Return the [x, y] coordinate for the center point of the cell that contains the specified text.  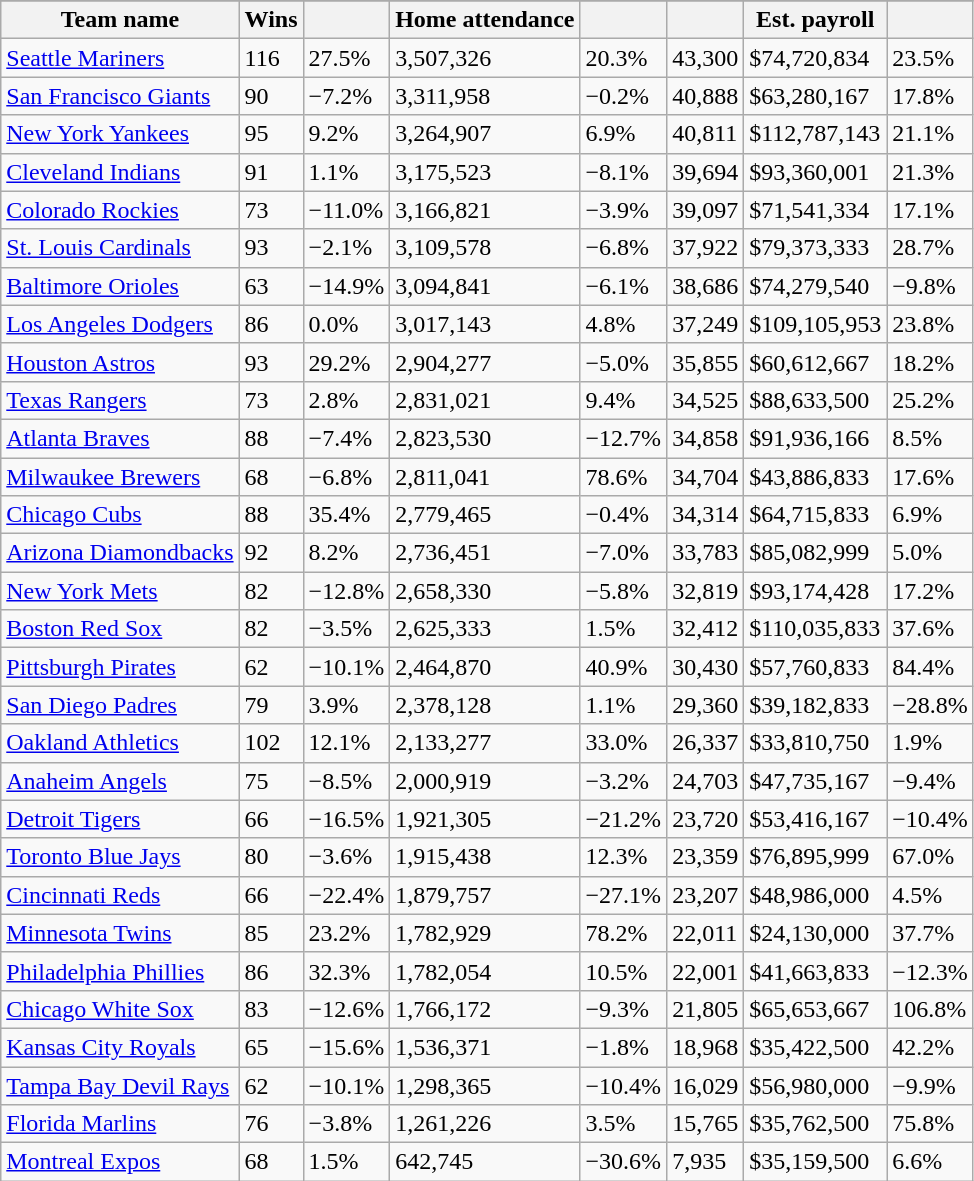
21,805 [706, 1009]
67.0% [930, 857]
3.9% [346, 705]
92 [271, 553]
7,935 [706, 1162]
Colorado Rockies [120, 210]
Tampa Bay Devil Rays [120, 1085]
$93,360,001 [816, 172]
40.9% [624, 667]
−16.5% [346, 819]
Est. payroll [816, 20]
2,779,465 [485, 515]
2,811,041 [485, 477]
34,704 [706, 477]
Cleveland Indians [120, 172]
$110,035,833 [816, 629]
Pittsburgh Pirates [120, 667]
San Francisco Giants [120, 96]
$47,735,167 [816, 781]
−3.9% [624, 210]
Florida Marlins [120, 1124]
−0.4% [624, 515]
27.5% [346, 58]
−7.4% [346, 438]
42.2% [930, 1047]
Oakland Athletics [120, 743]
33,783 [706, 553]
24,703 [706, 781]
−6.1% [624, 286]
34,314 [706, 515]
37,922 [706, 248]
Chicago White Sox [120, 1009]
$35,762,500 [816, 1124]
17.1% [930, 210]
91 [271, 172]
Chicago Cubs [120, 515]
43,300 [706, 58]
32,819 [706, 591]
23,207 [706, 895]
18,968 [706, 1047]
6.6% [930, 1162]
20.3% [624, 58]
$60,612,667 [816, 362]
21.3% [930, 172]
22,011 [706, 933]
83 [271, 1009]
−3.2% [624, 781]
−1.8% [624, 1047]
$24,130,000 [816, 933]
−22.4% [346, 895]
−3.8% [346, 1124]
$57,760,833 [816, 667]
21.1% [930, 134]
Minnesota Twins [120, 933]
84.4% [930, 667]
−8.1% [624, 172]
23,359 [706, 857]
−11.0% [346, 210]
2,378,128 [485, 705]
$33,810,750 [816, 743]
$35,422,500 [816, 1047]
Home attendance [485, 20]
Anaheim Angels [120, 781]
Atlanta Braves [120, 438]
10.5% [624, 971]
22,001 [706, 971]
1,782,929 [485, 933]
2,823,530 [485, 438]
95 [271, 134]
−9.4% [930, 781]
78.2% [624, 933]
8.5% [930, 438]
$74,279,540 [816, 286]
New York Mets [120, 591]
37.7% [930, 933]
9.2% [346, 134]
Milwaukee Brewers [120, 477]
San Diego Padres [120, 705]
4.5% [930, 895]
3,109,578 [485, 248]
−27.1% [624, 895]
3,094,841 [485, 286]
$65,653,667 [816, 1009]
St. Louis Cardinals [120, 248]
−5.0% [624, 362]
102 [271, 743]
23.5% [930, 58]
35.4% [346, 515]
38,686 [706, 286]
16,029 [706, 1085]
Houston Astros [120, 362]
−14.9% [346, 286]
90 [271, 96]
$43,886,833 [816, 477]
Boston Red Sox [120, 629]
78.6% [624, 477]
$35,159,500 [816, 1162]
32,412 [706, 629]
$74,720,834 [816, 58]
$39,182,833 [816, 705]
2,658,330 [485, 591]
15,765 [706, 1124]
1,921,305 [485, 819]
2,133,277 [485, 743]
−30.6% [624, 1162]
2.8% [346, 400]
17.8% [930, 96]
$85,082,999 [816, 553]
17.2% [930, 591]
−7.0% [624, 553]
33.0% [624, 743]
2,904,277 [485, 362]
1.9% [930, 743]
−2.1% [346, 248]
32.3% [346, 971]
$112,787,143 [816, 134]
New York Yankees [120, 134]
29,360 [706, 705]
23.8% [930, 324]
$109,105,953 [816, 324]
Texas Rangers [120, 400]
3,166,821 [485, 210]
39,694 [706, 172]
3,017,143 [485, 324]
Los Angeles Dodgers [120, 324]
−9.3% [624, 1009]
Team name [120, 20]
1,298,365 [485, 1085]
75 [271, 781]
−12.8% [346, 591]
Seattle Mariners [120, 58]
$88,633,500 [816, 400]
28.7% [930, 248]
−9.9% [930, 1085]
26,337 [706, 743]
3.5% [624, 1124]
1,536,371 [485, 1047]
75.8% [930, 1124]
76 [271, 1124]
3,264,907 [485, 134]
642,745 [485, 1162]
$41,663,833 [816, 971]
−21.2% [624, 819]
−0.2% [624, 96]
2,625,333 [485, 629]
34,525 [706, 400]
0.0% [346, 324]
$76,895,999 [816, 857]
−15.6% [346, 1047]
$93,174,428 [816, 591]
34,858 [706, 438]
5.0% [930, 553]
$79,373,333 [816, 248]
39,097 [706, 210]
12.3% [624, 857]
2,831,021 [485, 400]
2,464,870 [485, 667]
Arizona Diamondbacks [120, 553]
12.1% [346, 743]
29.2% [346, 362]
3,507,326 [485, 58]
Toronto Blue Jays [120, 857]
−28.8% [930, 705]
37,249 [706, 324]
3,175,523 [485, 172]
8.2% [346, 553]
4.8% [624, 324]
−3.6% [346, 857]
Wins [271, 20]
1,782,054 [485, 971]
1,879,757 [485, 895]
−12.6% [346, 1009]
−7.2% [346, 96]
−5.8% [624, 591]
25.2% [930, 400]
$91,936,166 [816, 438]
Kansas City Royals [120, 1047]
3,311,958 [485, 96]
85 [271, 933]
−12.3% [930, 971]
40,888 [706, 96]
$56,980,000 [816, 1085]
116 [271, 58]
1,261,226 [485, 1124]
35,855 [706, 362]
1,766,172 [485, 1009]
Cincinnati Reds [120, 895]
63 [271, 286]
$48,986,000 [816, 895]
23.2% [346, 933]
Detroit Tigers [120, 819]
65 [271, 1047]
$71,541,334 [816, 210]
−8.5% [346, 781]
30,430 [706, 667]
9.4% [624, 400]
40,811 [706, 134]
Baltimore Orioles [120, 286]
−3.5% [346, 629]
2,000,919 [485, 781]
$64,715,833 [816, 515]
2,736,451 [485, 553]
106.8% [930, 1009]
17.6% [930, 477]
−9.8% [930, 286]
$53,416,167 [816, 819]
79 [271, 705]
18.2% [930, 362]
80 [271, 857]
37.6% [930, 629]
Montreal Expos [120, 1162]
23,720 [706, 819]
Philadelphia Phillies [120, 971]
−12.7% [624, 438]
1,915,438 [485, 857]
$63,280,167 [816, 96]
